Determine the (X, Y) coordinate at the center of the cell enclosing the given text.  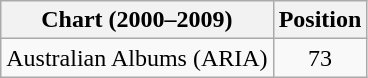
Chart (2000–2009) (137, 20)
73 (320, 58)
Position (320, 20)
Australian Albums (ARIA) (137, 58)
